Scan for the cell matching the given text and deliver its (X, Y) coordinate at center. 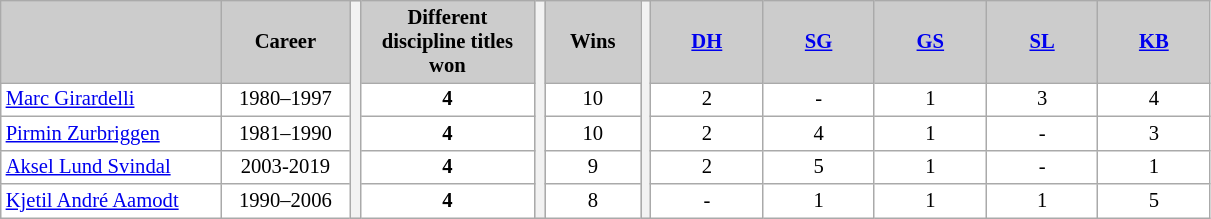
SL (1042, 41)
GS (930, 41)
Different discipline titles won (448, 41)
Career (285, 41)
1980–1997 (285, 99)
2003-2019 (285, 167)
1981–1990 (285, 133)
Aksel Lund Svindal (111, 167)
Marc Girardelli (111, 99)
8 (592, 201)
DH (707, 41)
Kjetil André Aamodt (111, 201)
KB (1154, 41)
SG (819, 41)
Wins (592, 41)
9 (592, 167)
Pirmin Zurbriggen (111, 133)
1990–2006 (285, 201)
